Find where the given text appears and provide that cell's center as [X, Y] coordinate. 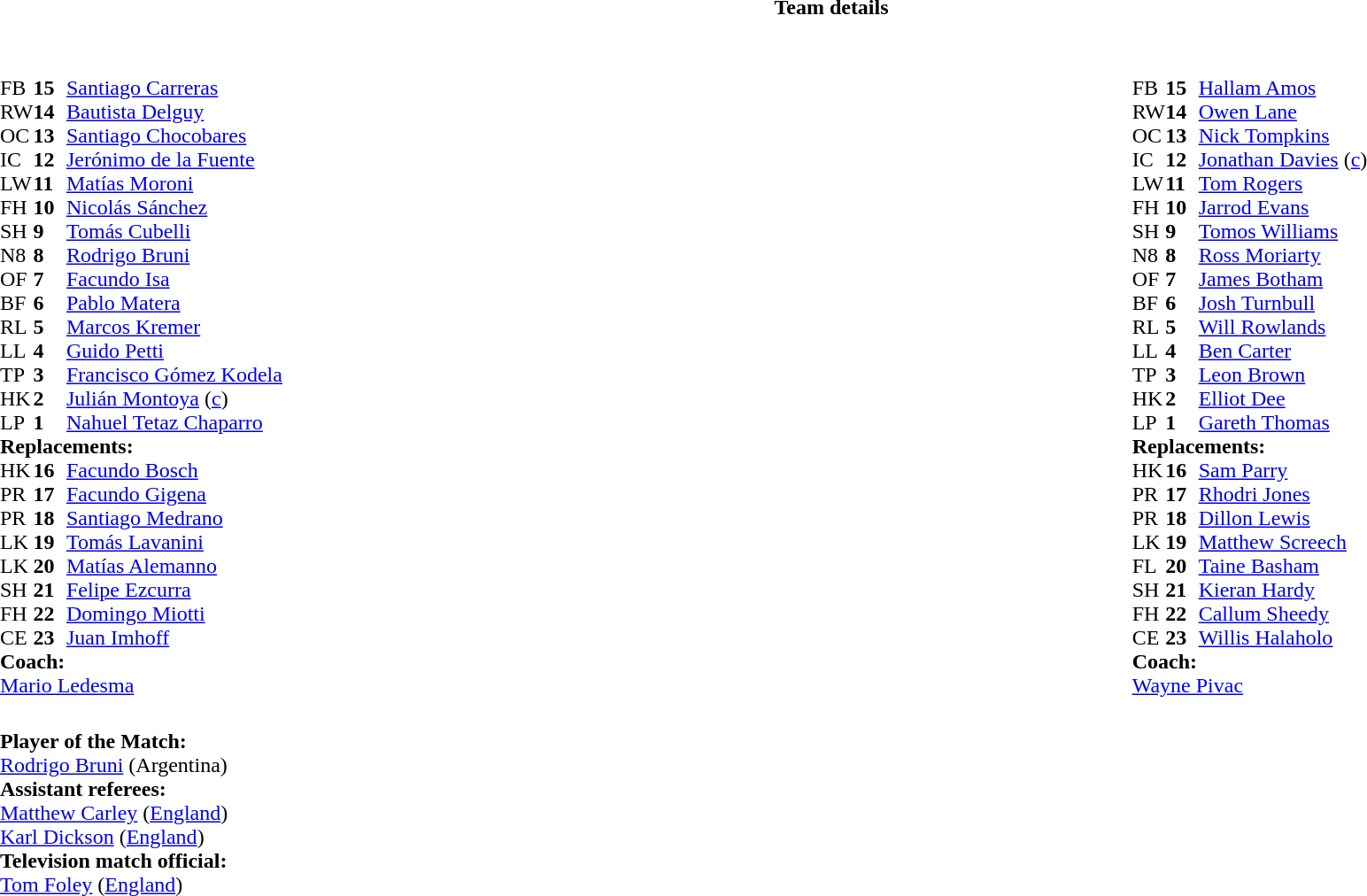
Matías Moroni [174, 184]
Felipe Ezcurra [174, 590]
Francisco Gómez Kodela [174, 375]
Rodrigo Bruni [174, 255]
Facundo Bosch [174, 471]
Pablo Matera [174, 303]
Tomás Lavanini [174, 542]
Marcos Kremer [174, 328]
Julián Montoya (c) [174, 398]
Coach: [142, 662]
Santiago Medrano [174, 519]
Santiago Chocobares [174, 136]
Matías Alemanno [174, 567]
Tomás Cubelli [174, 232]
Bautista Delguy [174, 112]
Facundo Gigena [174, 494]
Santiago Carreras [174, 89]
Jerónimo de la Fuente [174, 159]
Nicolás Sánchez [174, 207]
Nahuel Tetaz Chaparro [174, 423]
Domingo Miotti [174, 614]
Facundo Isa [174, 280]
FL [1149, 567]
Juan Imhoff [174, 637]
Mario Ledesma [142, 685]
Replacements: [142, 446]
Guido Petti [174, 351]
